Determine the [x, y] coordinate at the center of the cell enclosing the given text.  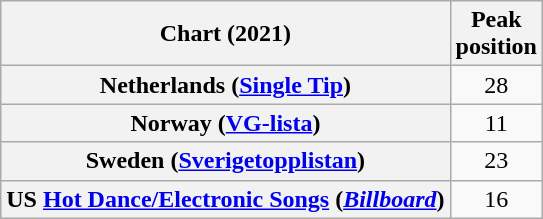
Norway (VG-lista) [226, 123]
Chart (2021) [226, 34]
Peakposition [496, 34]
28 [496, 85]
11 [496, 123]
23 [496, 161]
US Hot Dance/Electronic Songs (Billboard) [226, 199]
Sweden (Sverigetopplistan) [226, 161]
Netherlands (Single Tip) [226, 85]
16 [496, 199]
